Output the (x, y) coordinate of the center of the cell containing the given text.  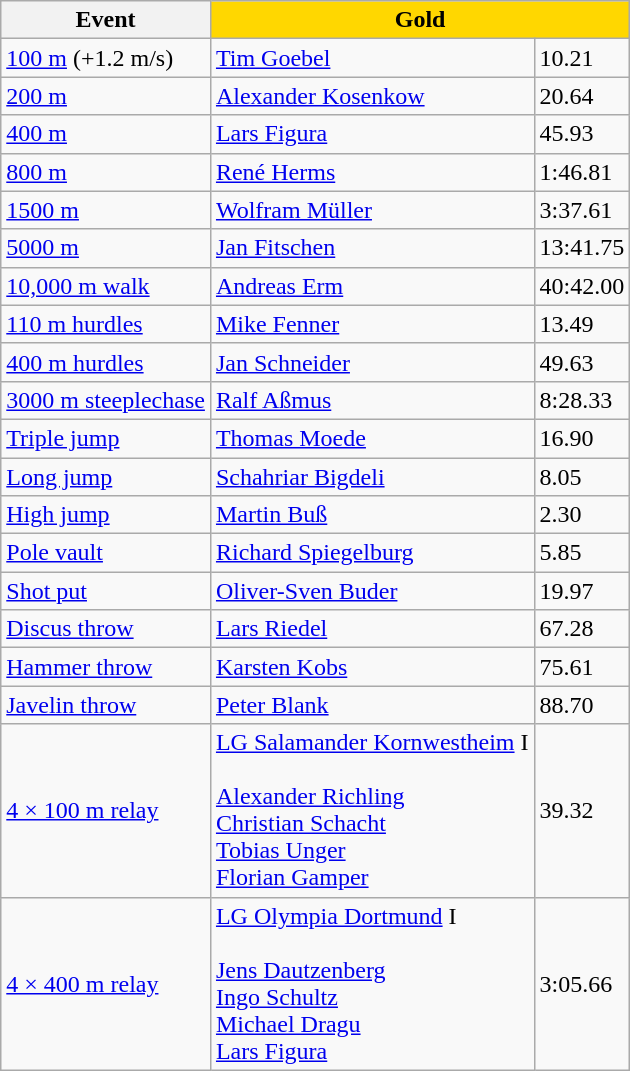
Event (106, 20)
High jump (106, 515)
LG Olympia Dortmund I Jens Dautzenberg Ingo Schultz Michael Dragu Lars Figura (372, 984)
67.28 (582, 629)
Andreas Erm (372, 286)
4 × 400 m relay (106, 984)
400 m (106, 134)
LG Salamander Kornwestheim I Alexander Richling Christian Schacht Tobias Unger Florian Gamper (372, 810)
19.97 (582, 591)
39.32 (582, 810)
4 × 100 m relay (106, 810)
8:28.33 (582, 400)
13.49 (582, 324)
10,000 m walk (106, 286)
Shot put (106, 591)
20.64 (582, 96)
3:05.66 (582, 984)
Alexander Kosenkow (372, 96)
Richard Spiegelburg (372, 553)
1500 m (106, 210)
Schahriar Bigdeli (372, 477)
16.90 (582, 438)
75.61 (582, 667)
110 m hurdles (106, 324)
Peter Blank (372, 705)
Jan Schneider (372, 362)
40:42.00 (582, 286)
Javelin throw (106, 705)
René Herms (372, 172)
3:37.61 (582, 210)
3000 m steeplechase (106, 400)
8.05 (582, 477)
Martin Buß (372, 515)
5.85 (582, 553)
5000 m (106, 248)
45.93 (582, 134)
200 m (106, 96)
Discus throw (106, 629)
100 m (+1.2 m/s) (106, 58)
49.63 (582, 362)
10.21 (582, 58)
Hammer throw (106, 667)
Triple jump (106, 438)
Gold (420, 20)
Oliver-Sven Buder (372, 591)
Mike Fenner (372, 324)
1:46.81 (582, 172)
Lars Riedel (372, 629)
Wolfram Müller (372, 210)
Thomas Moede (372, 438)
Jan Fitschen (372, 248)
2.30 (582, 515)
Pole vault (106, 553)
Tim Goebel (372, 58)
Long jump (106, 477)
Karsten Kobs (372, 667)
400 m hurdles (106, 362)
Ralf Aßmus (372, 400)
Lars Figura (372, 134)
13:41.75 (582, 248)
800 m (106, 172)
88.70 (582, 705)
